Provide the (x, y) coordinate of the cell's center where the given text is located.  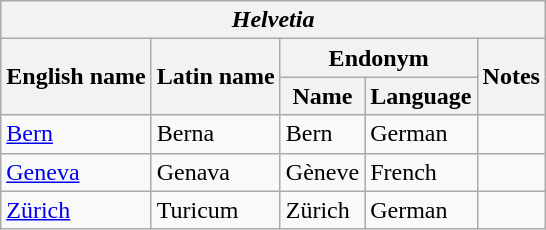
Latin name (216, 77)
Notes (511, 77)
Berna (216, 134)
Endonym (378, 58)
English name (76, 77)
Helvetia (274, 20)
Genava (216, 172)
Turicum (216, 210)
French (421, 172)
Geneva (76, 172)
Name (322, 96)
Language (421, 96)
Gèneve (322, 172)
